From the cell containing the given text, extract its center point as (X, Y) coordinate. 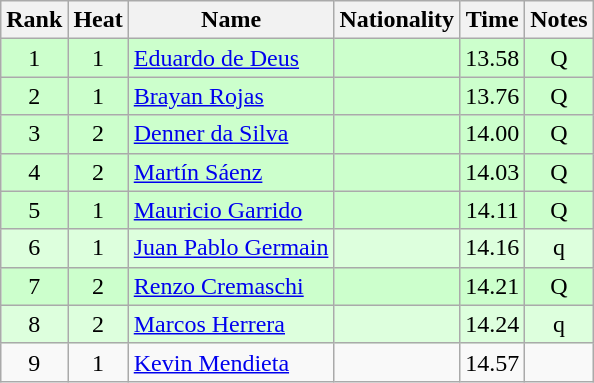
7 (34, 286)
Renzo Cremaschi (231, 286)
Nationality (397, 20)
8 (34, 324)
14.16 (492, 248)
14.57 (492, 362)
14.03 (492, 172)
Eduardo de Deus (231, 58)
3 (34, 134)
Mauricio Garrido (231, 210)
14.00 (492, 134)
Juan Pablo Germain (231, 248)
Kevin Mendieta (231, 362)
6 (34, 248)
14.21 (492, 286)
Time (492, 20)
14.11 (492, 210)
Martín Sáenz (231, 172)
Denner da Silva (231, 134)
Rank (34, 20)
Brayan Rojas (231, 96)
5 (34, 210)
9 (34, 362)
Name (231, 20)
14.24 (492, 324)
13.76 (492, 96)
4 (34, 172)
Heat (98, 20)
Notes (559, 20)
Marcos Herrera (231, 324)
13.58 (492, 58)
